Capture the cell that displays the provided text and extract its [X, Y] central coordinate. 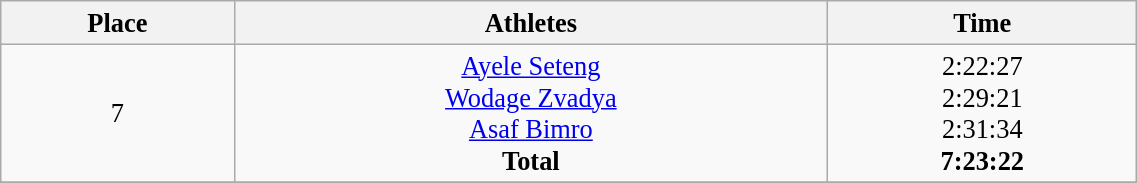
7 [118, 113]
Athletes [531, 22]
Ayele SetengWodage ZvadyaAsaf BimroTotal [531, 113]
Time [982, 22]
Place [118, 22]
2:22:272:29:212:31:347:23:22 [982, 113]
